For the text-containing cell, return its midpoint in [X, Y] coordinate format. 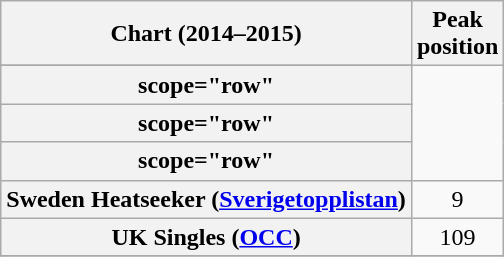
Chart (2014–2015) [206, 34]
UK Singles (OCC) [206, 237]
9 [457, 199]
Peakposition [457, 34]
109 [457, 237]
Sweden Heatseeker (Sverigetopplistan) [206, 199]
